Return the [X, Y] coordinate for the center point of the cell that contains the specified text.  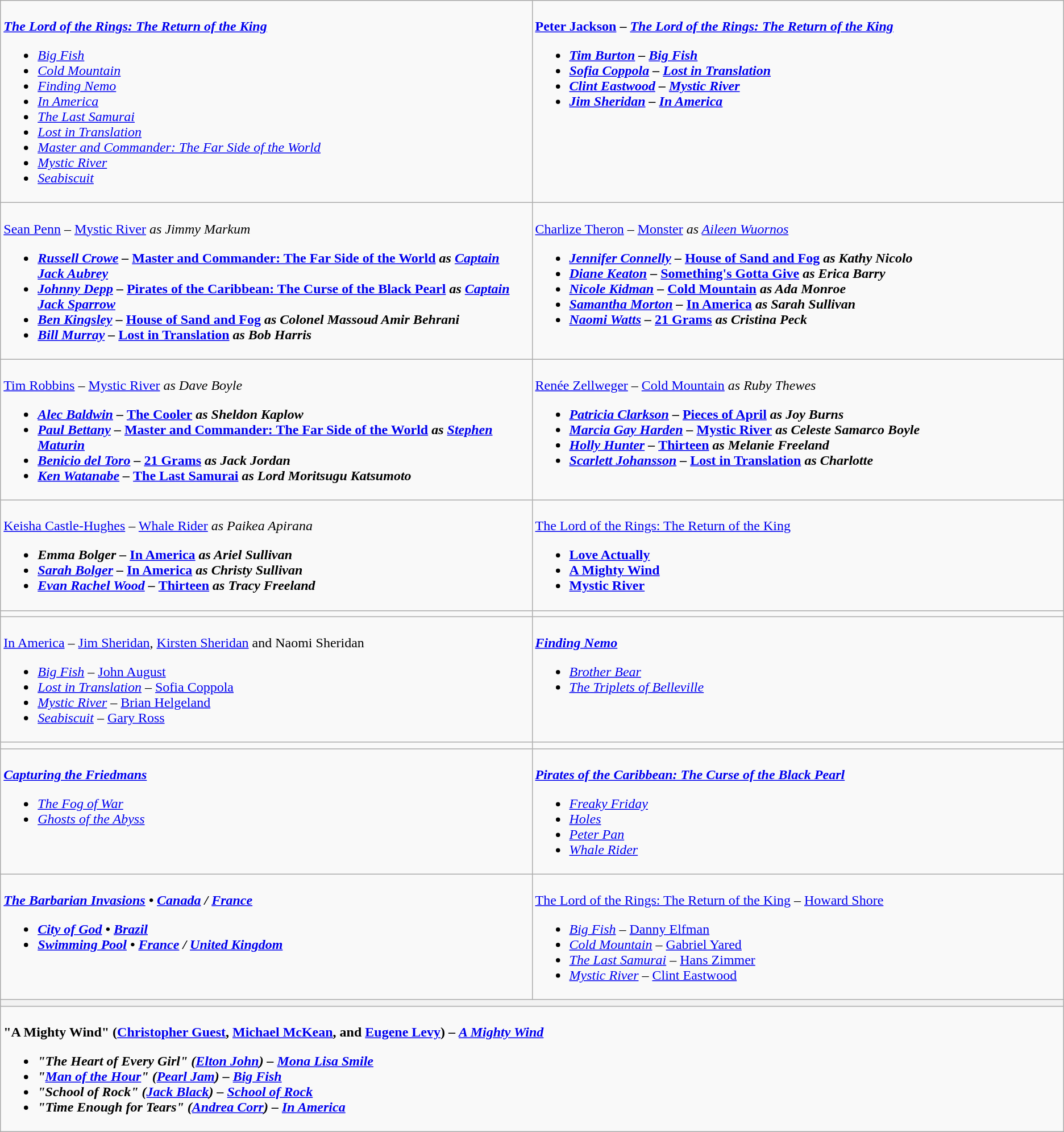
The Barbarian Invasions • Canada / FranceCity of God • BrazilSwimming Pool • France / United Kingdom [266, 937]
The Lord of the Rings: The Return of the KingLove ActuallyA Mighty WindMystic River [798, 555]
Finding NemoBrother BearThe Triplets of Belleville [798, 680]
Capturing the FriedmansThe Fog of WarGhosts of the Abyss [266, 811]
Pirates of the Caribbean: The Curse of the Black PearlFreaky FridayHolesPeter PanWhale Rider [798, 811]
